Return the [x, y] coordinate for the center point of the cell that contains the specified text.  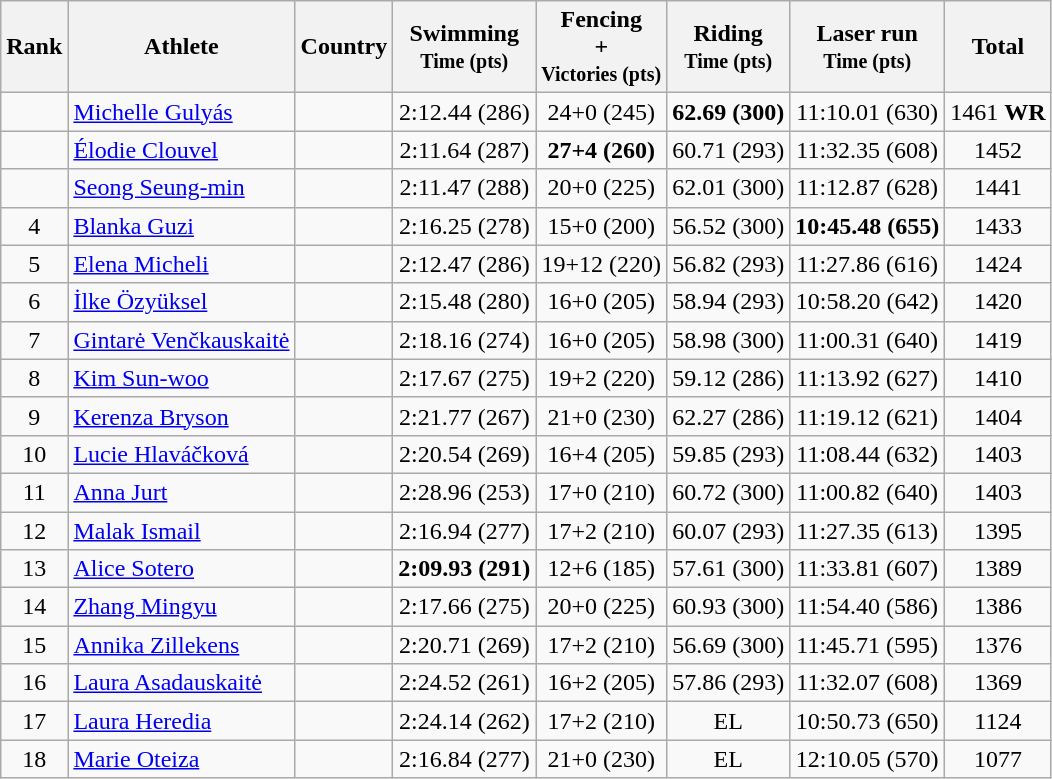
11:13.92 (627) [868, 378]
11 [34, 492]
Country [344, 47]
2:24.14 (262) [464, 721]
27+4 (260) [602, 150]
12+6 (185) [602, 569]
11:27.35 (613) [868, 531]
62.27 (286) [728, 416]
12 [34, 531]
Lucie Hlaváčková [182, 454]
56.69 (300) [728, 645]
15 [34, 645]
1077 [998, 759]
Malak Ismail [182, 531]
19+2 (220) [602, 378]
4 [34, 226]
11:32.07 (608) [868, 683]
15+0 (200) [602, 226]
Kim Sun-woo [182, 378]
7 [34, 340]
1461 WR [998, 112]
9 [34, 416]
60.72 (300) [728, 492]
58.98 (300) [728, 340]
1389 [998, 569]
Zhang Mingyu [182, 607]
Seong Seung-min [182, 188]
2:16.94 (277) [464, 531]
16 [34, 683]
2:16.25 (278) [464, 226]
2:09.93 (291) [464, 569]
Laura Heredia [182, 721]
11:10.01 (630) [868, 112]
60.71 (293) [728, 150]
10:45.48 (655) [868, 226]
2:12.47 (286) [464, 264]
10:50.73 (650) [868, 721]
6 [34, 302]
Alice Sotero [182, 569]
11:27.86 (616) [868, 264]
2:16.84 (277) [464, 759]
Marie Oteiza [182, 759]
24+0 (245) [602, 112]
62.69 (300) [728, 112]
1124 [998, 721]
1419 [998, 340]
10 [34, 454]
1376 [998, 645]
17 [34, 721]
11:54.40 (586) [868, 607]
8 [34, 378]
Athlete [182, 47]
Total [998, 47]
60.93 (300) [728, 607]
11:33.81 (607) [868, 569]
59.12 (286) [728, 378]
1410 [998, 378]
1441 [998, 188]
19+12 (220) [602, 264]
13 [34, 569]
2:17.67 (275) [464, 378]
11:32.35 (608) [868, 150]
56.82 (293) [728, 264]
2:15.48 (280) [464, 302]
11:00.82 (640) [868, 492]
59.85 (293) [728, 454]
18 [34, 759]
57.86 (293) [728, 683]
2:17.66 (275) [464, 607]
14 [34, 607]
5 [34, 264]
11:45.71 (595) [868, 645]
17+0 (210) [602, 492]
Elena Micheli [182, 264]
2:11.64 (287) [464, 150]
10:58.20 (642) [868, 302]
16+2 (205) [602, 683]
11:19.12 (621) [868, 416]
2:18.16 (274) [464, 340]
60.07 (293) [728, 531]
1404 [998, 416]
1395 [998, 531]
İlke Özyüksel [182, 302]
56.52 (300) [728, 226]
1433 [998, 226]
1424 [998, 264]
1386 [998, 607]
Annika Zillekens [182, 645]
1452 [998, 150]
11:08.44 (632) [868, 454]
Gintarė Venčkauskaitė [182, 340]
Laser runTime (pts) [868, 47]
1369 [998, 683]
2:28.96 (253) [464, 492]
Blanka Guzi [182, 226]
2:24.52 (261) [464, 683]
58.94 (293) [728, 302]
Michelle Gulyás [182, 112]
62.01 (300) [728, 188]
Laura Asadauskaitė [182, 683]
Anna Jurt [182, 492]
Kerenza Bryson [182, 416]
2:21.77 (267) [464, 416]
57.61 (300) [728, 569]
Rank [34, 47]
12:10.05 (570) [868, 759]
11:12.87 (628) [868, 188]
2:11.47 (288) [464, 188]
16+4 (205) [602, 454]
2:20.54 (269) [464, 454]
Élodie Clouvel [182, 150]
2:20.71 (269) [464, 645]
Fencing+Victories (pts) [602, 47]
RidingTime (pts) [728, 47]
2:12.44 (286) [464, 112]
1420 [998, 302]
11:00.31 (640) [868, 340]
SwimmingTime (pts) [464, 47]
